For the text-containing cell, return its midpoint in [X, Y] coordinate format. 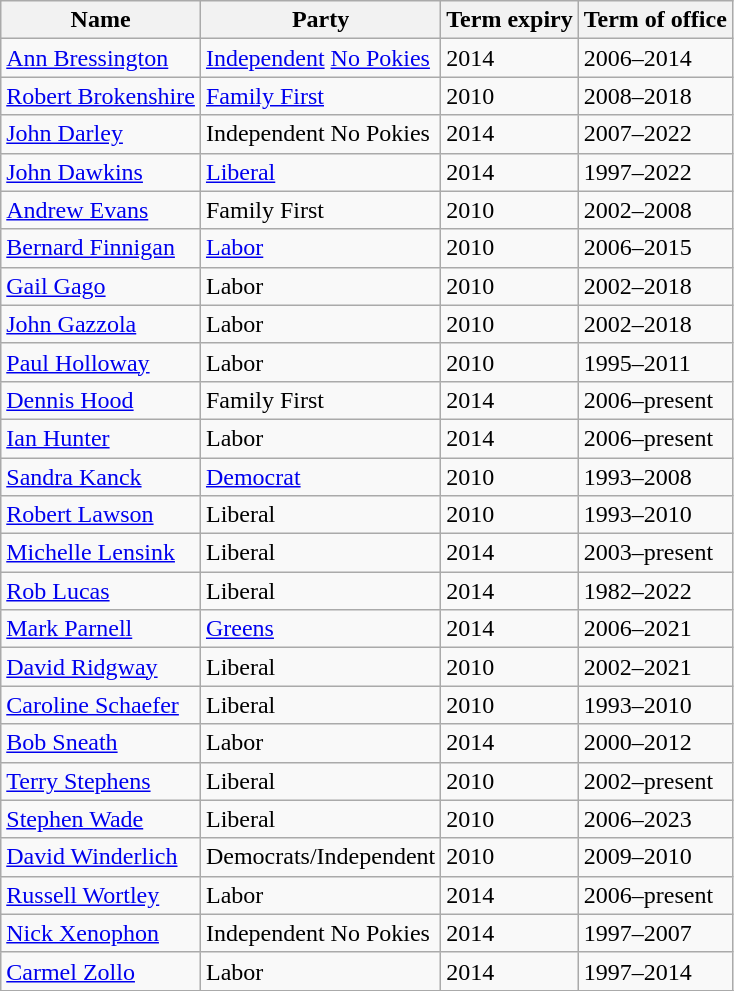
2009–2010 [655, 857]
2002–present [655, 781]
David Ridgway [101, 667]
Term expiry [510, 20]
Democrats/Independent [320, 857]
2000–2012 [655, 743]
Democrat [320, 477]
Caroline Schaefer [101, 705]
2003–present [655, 553]
2008–2018 [655, 96]
Mark Parnell [101, 629]
Gail Gago [101, 286]
John Dawkins [101, 172]
Party [320, 20]
Andrew Evans [101, 210]
1997–2007 [655, 933]
1993–2008 [655, 477]
2006–2021 [655, 629]
2007–2022 [655, 134]
1982–2022 [655, 591]
Russell Wortley [101, 895]
Terry Stephens [101, 781]
1995–2011 [655, 362]
2006–2015 [655, 248]
David Winderlich [101, 857]
Michelle Lensink [101, 553]
Paul Holloway [101, 362]
John Darley [101, 134]
2002–2021 [655, 667]
Stephen Wade [101, 819]
Term of office [655, 20]
2002–2008 [655, 210]
Robert Lawson [101, 515]
Sandra Kanck [101, 477]
1997–2014 [655, 971]
Ian Hunter [101, 438]
Rob Lucas [101, 591]
Bob Sneath [101, 743]
Nick Xenophon [101, 933]
Carmel Zollo [101, 971]
Greens [320, 629]
Robert Brokenshire [101, 96]
Dennis Hood [101, 400]
2006–2014 [655, 58]
Name [101, 20]
Ann Bressington [101, 58]
1997–2022 [655, 172]
2006–2023 [655, 819]
Bernard Finnigan [101, 248]
John Gazzola [101, 324]
